From the cell containing the given text, extract its center point as (x, y) coordinate. 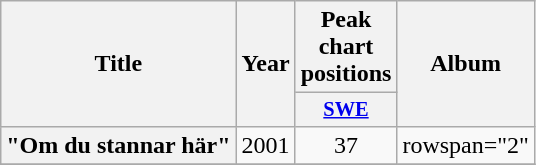
37 (346, 145)
SWE (346, 110)
Peak chart positions (346, 47)
Title (118, 64)
2001 (266, 145)
Album (466, 64)
"Om du stannar här" (118, 145)
Year (266, 64)
rowspan="2" (466, 145)
